Detect which cell encompasses the target text, then output its [X, Y] center coordinate. 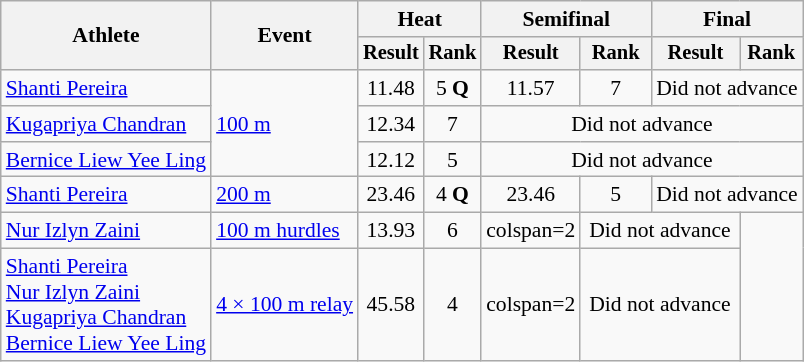
11.48 [391, 88]
Semifinal [566, 19]
Bernice Liew Yee Ling [106, 160]
Nur Izlyn Zaini [106, 231]
45.58 [391, 305]
Heat [420, 19]
4 [453, 305]
12.12 [391, 160]
4 Q [453, 195]
11.57 [530, 88]
12.34 [391, 124]
4 × 100 m relay [284, 305]
Kugapriya Chandran [106, 124]
13.93 [391, 231]
Athlete [106, 36]
Final [727, 19]
Event [284, 36]
5 Q [453, 88]
Shanti PereiraNur Izlyn ZainiKugapriya ChandranBernice Liew Yee Ling [106, 305]
200 m [284, 195]
100 m [284, 124]
100 m hurdles [284, 231]
6 [453, 231]
